Return [X, Y] of the center of cell containing provided text 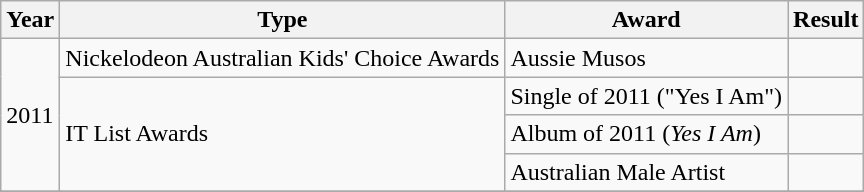
Year [30, 20]
Result [826, 20]
Single of 2011 ("Yes I Am") [646, 96]
IT List Awards [282, 134]
Award [646, 20]
Album of 2011 (Yes I Am) [646, 134]
Nickelodeon Australian Kids' Choice Awards [282, 58]
Australian Male Artist [646, 172]
Type [282, 20]
2011 [30, 115]
Aussie Musos [646, 58]
